Pinpoint the cell where the given text exists, returning its [x, y] midpoint coordinate. 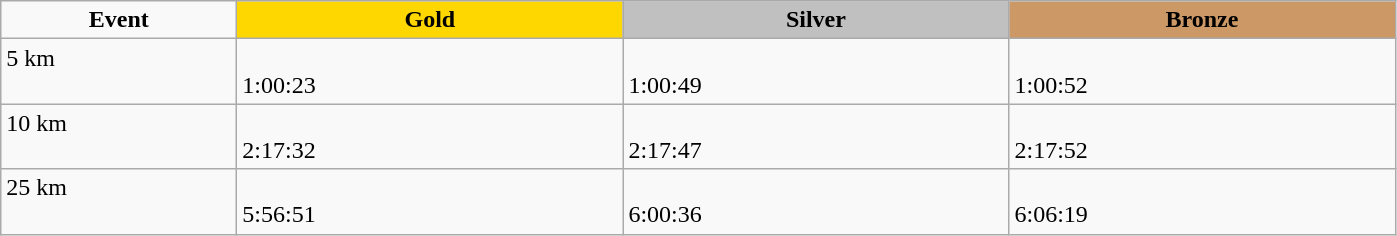
1:00:49 [816, 72]
Bronze [1202, 20]
5 km [119, 72]
5:56:51 [430, 202]
2:17:47 [816, 136]
Event [119, 20]
6:06:19 [1202, 202]
2:17:52 [1202, 136]
Silver [816, 20]
1:00:52 [1202, 72]
6:00:36 [816, 202]
1:00:23 [430, 72]
2:17:32 [430, 136]
Gold [430, 20]
25 km [119, 202]
10 km [119, 136]
